Search for the cell housing the specified text and yield its [X, Y] center coordinate. 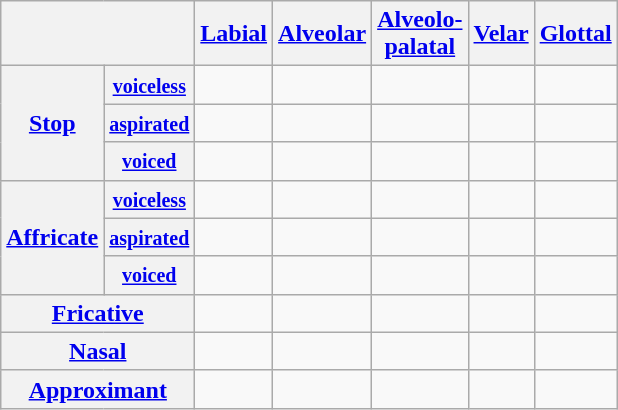
Glottal [576, 34]
Alveolo-palatal [420, 34]
Labial [234, 34]
Affricate [52, 237]
Alveolar [322, 34]
Stop [52, 123]
Nasal [98, 351]
Velar [501, 34]
Approximant [98, 389]
Fricative [98, 313]
